Detect which cell encompasses the target text, then output its [x, y] center coordinate. 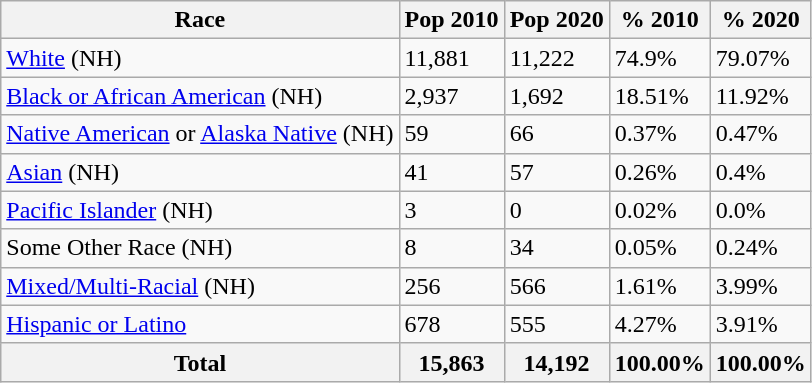
15,863 [452, 362]
0 [556, 210]
11,881 [452, 58]
74.9% [660, 58]
% 2020 [760, 20]
11.92% [760, 96]
4.27% [660, 324]
Black or African American (NH) [200, 96]
3.99% [760, 286]
0.4% [760, 172]
0.26% [660, 172]
Pop 2020 [556, 20]
0.0% [760, 210]
14,192 [556, 362]
555 [556, 324]
678 [452, 324]
3 [452, 210]
0.47% [760, 134]
66 [556, 134]
59 [452, 134]
% 2010 [660, 20]
Pacific Islander (NH) [200, 210]
Hispanic or Latino [200, 324]
0.37% [660, 134]
Pop 2010 [452, 20]
8 [452, 248]
41 [452, 172]
11,222 [556, 58]
18.51% [660, 96]
256 [452, 286]
Native American or Alaska Native (NH) [200, 134]
0.02% [660, 210]
0.05% [660, 248]
0.24% [760, 248]
79.07% [760, 58]
Race [200, 20]
2,937 [452, 96]
57 [556, 172]
3.91% [760, 324]
34 [556, 248]
Some Other Race (NH) [200, 248]
566 [556, 286]
Mixed/Multi-Racial (NH) [200, 286]
Total [200, 362]
1,692 [556, 96]
1.61% [660, 286]
White (NH) [200, 58]
Asian (NH) [200, 172]
